Scan for the cell matching the given text and deliver its (X, Y) coordinate at center. 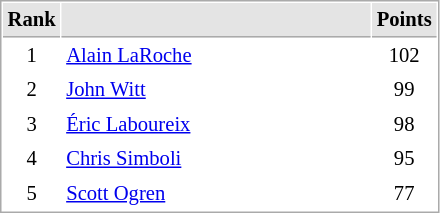
Points (404, 20)
99 (404, 90)
Éric Laboureix (216, 124)
98 (404, 124)
95 (404, 158)
3 (32, 124)
Scott Ogren (216, 194)
77 (404, 194)
Rank (32, 20)
2 (32, 90)
102 (404, 56)
1 (32, 56)
Chris Simboli (216, 158)
4 (32, 158)
Alain LaRoche (216, 56)
John Witt (216, 90)
5 (32, 194)
